Identify which cell holds the provided text, then report its [x, y] central coordinate. 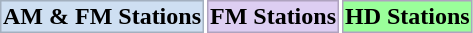
AM & FM Stations [102, 16]
FM Stations [273, 16]
HD Stations [408, 16]
